Determine the (X, Y) coordinate at the center of the cell enclosing the given text.  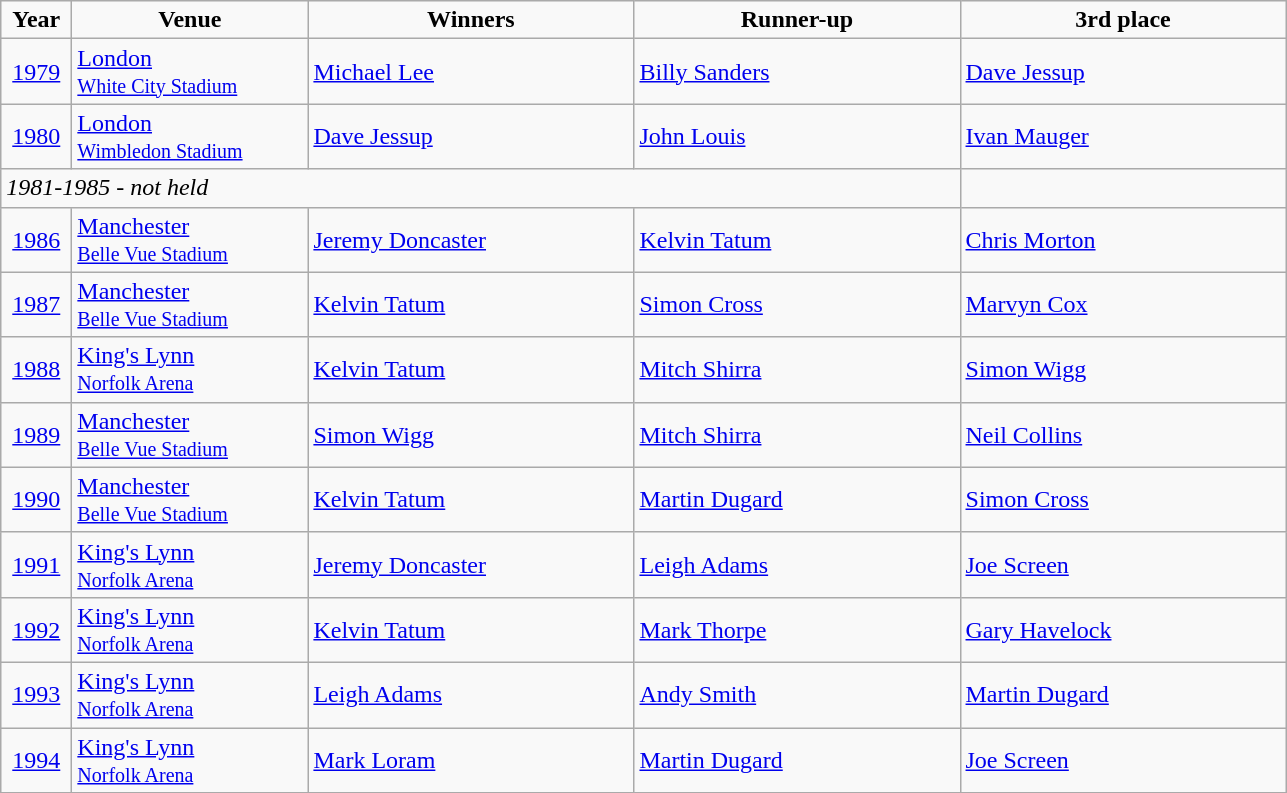
1993 (36, 694)
1990 (36, 500)
Mark Loram (471, 760)
Venue (190, 20)
1992 (36, 630)
Gary Havelock (1123, 630)
Mark Thorpe (797, 630)
1991 (36, 564)
Andy Smith (797, 694)
1979 (36, 72)
Year (36, 20)
1994 (36, 760)
1986 (36, 240)
Winners (471, 20)
London Wimbledon Stadium (190, 136)
Billy Sanders (797, 72)
Michael Lee (471, 72)
Runner-up (797, 20)
3rd place (1123, 20)
Neil Collins (1123, 434)
1981-1985 - not held (480, 188)
Ivan Mauger (1123, 136)
Chris Morton (1123, 240)
1989 (36, 434)
1988 (36, 370)
1987 (36, 304)
1980 (36, 136)
London White City Stadium (190, 72)
Marvyn Cox (1123, 304)
John Louis (797, 136)
